Return [X, Y] of the center of cell containing provided text 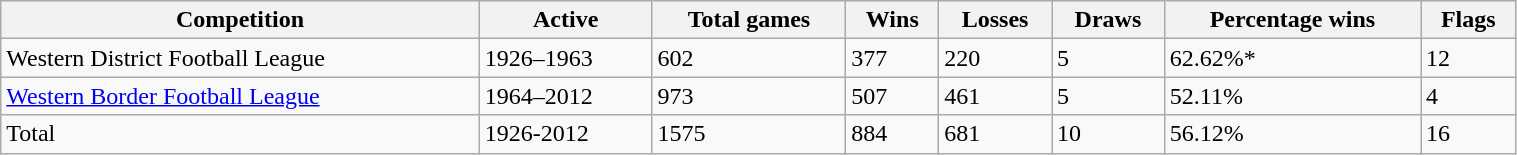
Western Border Football League [240, 96]
Total games [749, 20]
681 [996, 134]
52.11% [1292, 96]
12 [1468, 58]
Active [566, 20]
1575 [749, 134]
56.12% [1292, 134]
602 [749, 58]
1964–2012 [566, 96]
973 [749, 96]
461 [996, 96]
Wins [892, 20]
4 [1468, 96]
1926–1963 [566, 58]
1926-2012 [566, 134]
884 [892, 134]
Western District Football League [240, 58]
Competition [240, 20]
220 [996, 58]
Losses [996, 20]
Draws [1108, 20]
Total [240, 134]
507 [892, 96]
Flags [1468, 20]
377 [892, 58]
10 [1108, 134]
16 [1468, 134]
62.62%* [1292, 58]
Percentage wins [1292, 20]
